Capture the cell that displays the provided text and extract its [x, y] central coordinate. 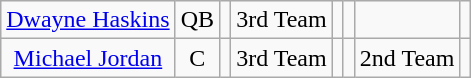
C [197, 58]
Michael Jordan [88, 58]
2nd Team [407, 58]
QB [197, 20]
Dwayne Haskins [88, 20]
